For the text-containing cell, return its midpoint in [x, y] coordinate format. 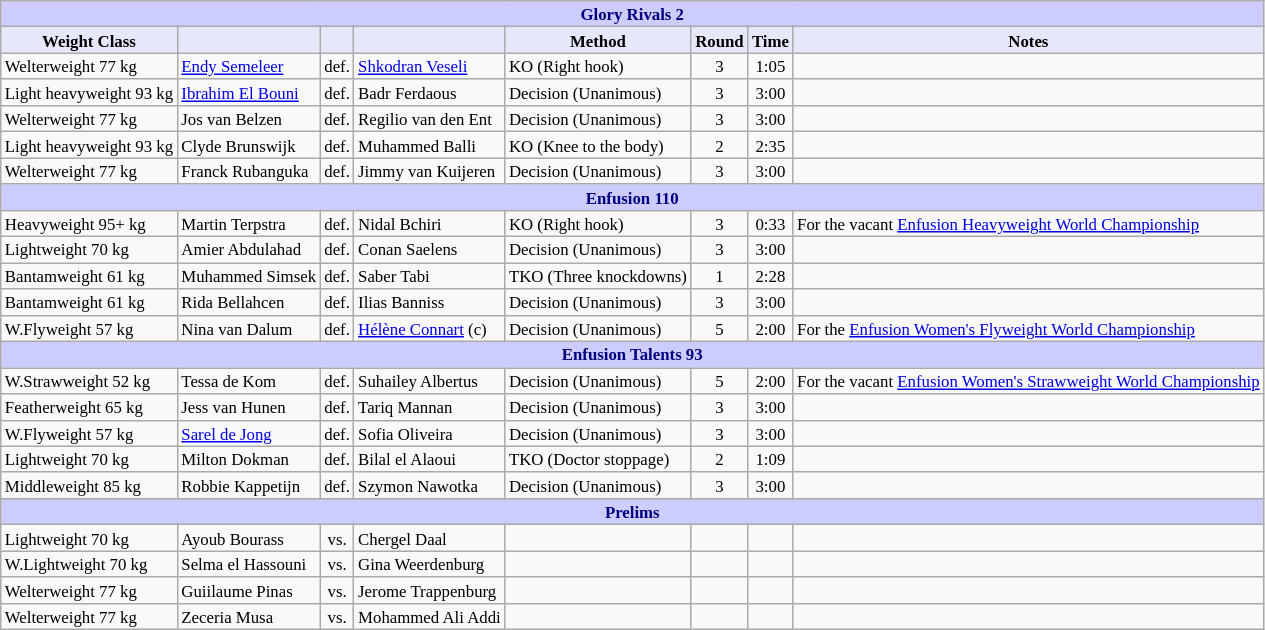
Middleweight 85 kg [89, 486]
Nidal Bchiri [430, 224]
Robbie Kappetijn [248, 486]
Milton Dokman [248, 459]
Enfusion 110 [632, 197]
1:09 [770, 459]
Hélène Connart (c) [430, 328]
Glory Rivals 2 [632, 14]
Clyde Brunswijk [248, 145]
Method [598, 40]
Franck Rubanguka [248, 171]
Muhammed Balli [430, 145]
Rida Bellahcen [248, 302]
Shkodran Veseli [430, 66]
Nina van Dalum [248, 328]
Conan Saelens [430, 250]
TKO (Doctor stoppage) [598, 459]
KO (Knee to the body) [598, 145]
Jess van Hunen [248, 407]
Tessa de Kom [248, 381]
2:35 [770, 145]
Weight Class [89, 40]
Ayoub Bourass [248, 538]
Jerome Trappenburg [430, 590]
Round [720, 40]
Ilias Banniss [430, 302]
Szymon Nawotka [430, 486]
Muhammed Simsek [248, 276]
0:33 [770, 224]
Bilal el Alaoui [430, 459]
For the vacant Enfusion Women's Strawweight World Championship [1028, 381]
For the Enfusion Women's Flyweight World Championship [1028, 328]
Saber Tabi [430, 276]
Jos van Belzen [248, 119]
Chergel Daal [430, 538]
Endy Semeleer [248, 66]
Zeceria Musa [248, 617]
1 [720, 276]
Amier Abdulahad [248, 250]
Sofia Oliveira [430, 433]
TKO (Three knockdowns) [598, 276]
W.Lightweight 70 kg [89, 564]
Featherweight 65 kg [89, 407]
Notes [1028, 40]
Guiilaume Pinas [248, 590]
Selma el Hassouni [248, 564]
Badr Ferdaous [430, 93]
For the vacant Enfusion Heavyweight World Championship [1028, 224]
1:05 [770, 66]
Tariq Mannan [430, 407]
Ibrahim El Bouni [248, 93]
Heavyweight 95+ kg [89, 224]
Regilio van den Ent [430, 119]
Jimmy van Kuijeren [430, 171]
Suhailey Albertus [430, 381]
Mohammed Ali Addi [430, 617]
2:28 [770, 276]
Prelims [632, 512]
Enfusion Talents 93 [632, 355]
Sarel de Jong [248, 433]
W.Strawweight 52 kg [89, 381]
Gina Weerdenburg [430, 564]
Martin Terpstra [248, 224]
Time [770, 40]
